Scan for the cell matching the given text and deliver its (x, y) coordinate at center. 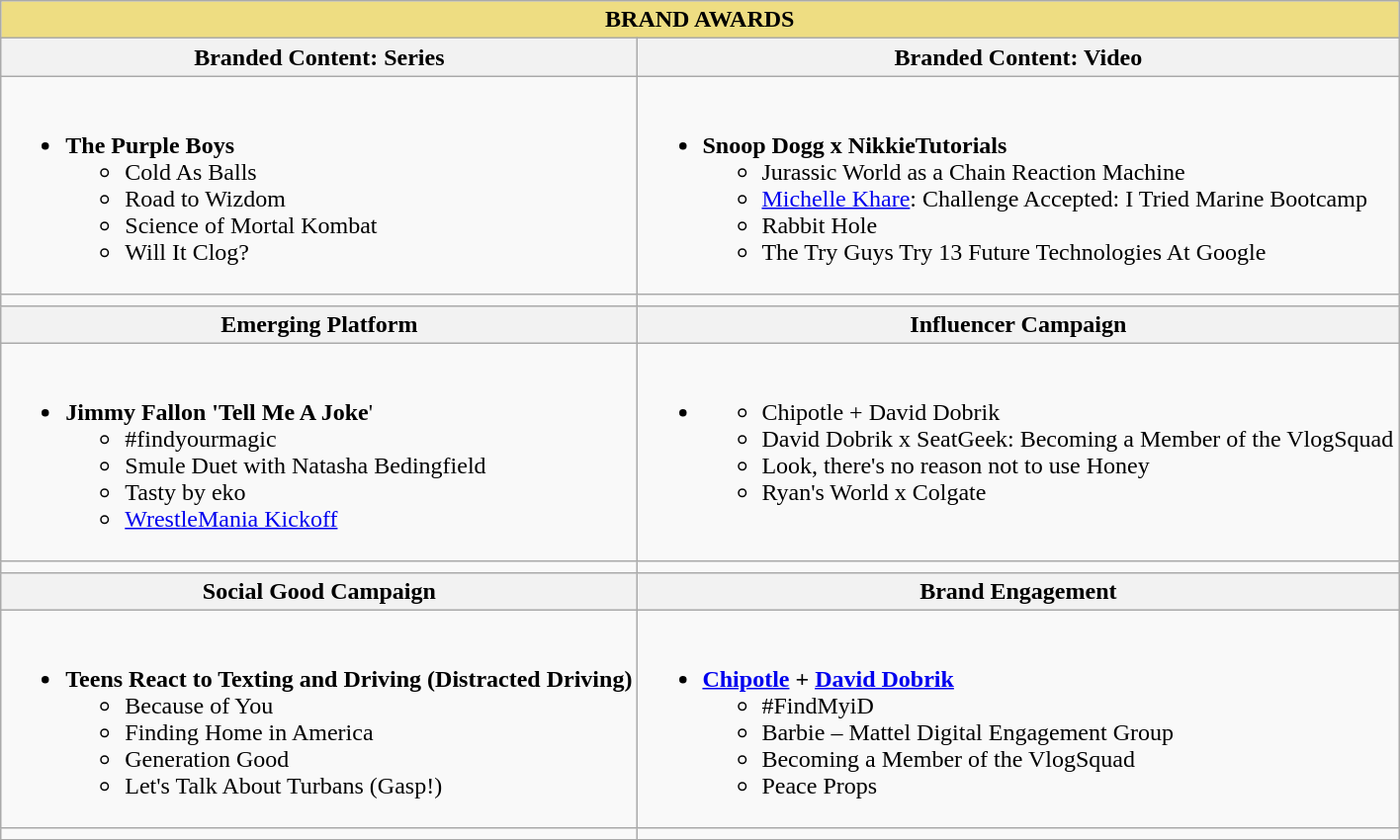
Jimmy Fallon 'Tell Me A Joke' #findyourmagic Smule Duet with Natasha Bedingfield Tasty by eko WrestleMania Kickoff (319, 453)
BRAND AWARDS (700, 20)
Chipotle + David Dobrik David Dobrik x SeatGeek: Becoming a Member of the VlogSquad Look, there's no reason not to use Honey Ryan's World x Colgate (1018, 453)
Chipotle + David Dobrik#FindMyiD Barbie – Mattel Digital Engagement Group Becoming a Member of the VlogSquad Peace Props (1018, 719)
Teens React to Texting and Driving (Distracted Driving) Because of You Finding Home in America Generation Good Let's Talk About Turbans (Gasp!) (319, 719)
The Purple Boys Cold As Balls Road to Wizdom Science of Mortal Kombat Will It Clog? (319, 186)
Brand Engagement (1018, 591)
Branded Content: Video (1018, 57)
Influencer Campaign (1018, 324)
Emerging Platform (319, 324)
Branded Content: Series (319, 57)
Social Good Campaign (319, 591)
